Scan for the cell matching the given text and deliver its (x, y) coordinate at center. 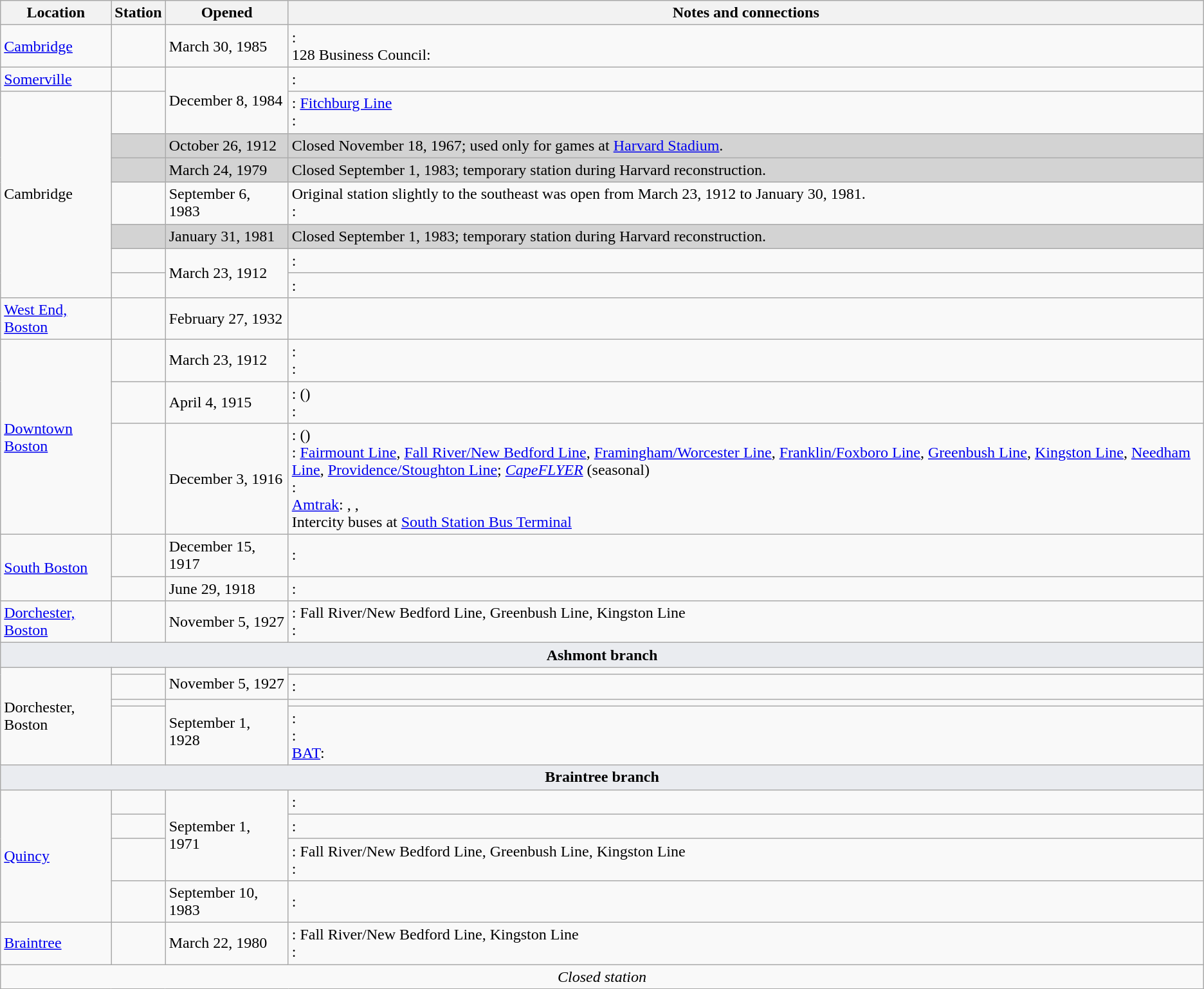
October 26, 1912 (226, 145)
June 29, 1918 (226, 589)
: : BAT: (746, 735)
: 128 Business Council: (746, 46)
February 27, 1932 (226, 318)
: Fitchburg Line: (746, 112)
September 6, 1983 (226, 203)
September 1, 1928 (226, 732)
September 10, 1983 (226, 901)
West End, Boston (56, 318)
Closed November 18, 1967; used only for games at Harvard Stadium. (746, 145)
South Boston (56, 568)
Downtown Boston (56, 436)
Quincy (56, 856)
December 3, 1916 (226, 479)
Closed station (602, 976)
Somerville (56, 79)
March 24, 1979 (226, 170)
Original station slightly to the southeast was open from March 23, 1912 to January 30, 1981.: (746, 203)
December 8, 1984 (226, 100)
Notes and connections (746, 13)
Braintree branch (602, 777)
: (): (746, 402)
: Fall River/New Bedford Line, Kingston Line: (746, 943)
Station (138, 13)
Braintree (56, 943)
September 1, 1971 (226, 835)
January 31, 1981 (226, 236)
March 30, 1985 (226, 46)
Location (56, 13)
Ashmont branch (602, 655)
: : (746, 360)
April 4, 1915 (226, 402)
December 15, 1917 (226, 556)
Opened (226, 13)
March 22, 1980 (226, 943)
